Detect which cell encompasses the target text, then output its (x, y) center coordinate. 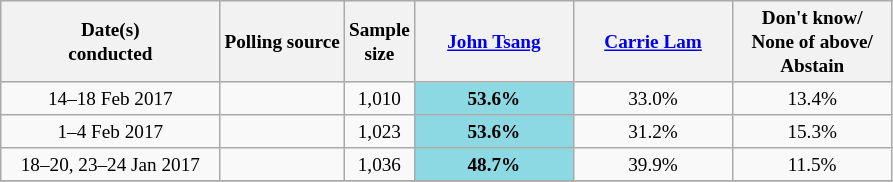
1,010 (379, 98)
1,036 (379, 164)
14–18 Feb 2017 (110, 98)
48.7% (494, 164)
Don't know/None of above/Abstain (812, 42)
John Tsang (494, 42)
31.2% (652, 132)
1,023 (379, 132)
18–20, 23–24 Jan 2017 (110, 164)
Samplesize (379, 42)
13.4% (812, 98)
Date(s)conducted (110, 42)
11.5% (812, 164)
Carrie Lam (652, 42)
33.0% (652, 98)
1–4 Feb 2017 (110, 132)
39.9% (652, 164)
15.3% (812, 132)
Polling source (282, 42)
